Determine the (X, Y) coordinate at the center of the cell enclosing the given text.  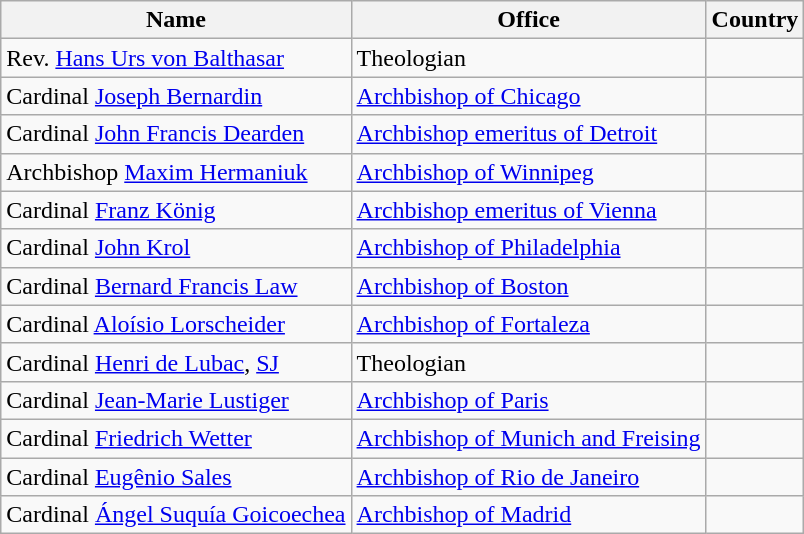
Archbishop of Paris (528, 400)
Archbishop Maxim Hermaniuk (176, 172)
Cardinal Franz König (176, 210)
Cardinal Ángel Suquía Goicoechea (176, 515)
Cardinal Henri de Lubac, SJ (176, 362)
Cardinal John Francis Dearden (176, 134)
Cardinal Aloísio Lorscheider (176, 324)
Cardinal Friedrich Wetter (176, 438)
Country (755, 20)
Archbishop of Chicago (528, 96)
Archbishop of Madrid (528, 515)
Cardinal John Krol (176, 248)
Archbishop emeritus of Detroit (528, 134)
Name (176, 20)
Cardinal Joseph Bernardin (176, 96)
Cardinal Eugênio Sales (176, 477)
Archbishop of Winnipeg (528, 172)
Archbishop of Rio de Janeiro (528, 477)
Archbishop of Boston (528, 286)
Office (528, 20)
Archbishop of Fortaleza (528, 324)
Cardinal Jean-Marie Lustiger (176, 400)
Archbishop of Munich and Freising (528, 438)
Rev. Hans Urs von Balthasar (176, 58)
Archbishop emeritus of Vienna (528, 210)
Cardinal Bernard Francis Law (176, 286)
Archbishop of Philadelphia (528, 248)
